Provide the [x, y] coordinate of the cell's center where the given text is located.  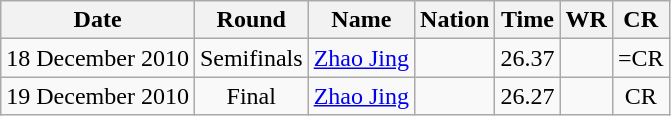
19 December 2010 [98, 96]
Date [98, 20]
18 December 2010 [98, 58]
26.37 [528, 58]
WR [586, 20]
=CR [640, 58]
Round [251, 20]
26.27 [528, 96]
Final [251, 96]
Nation [455, 20]
Time [528, 20]
Semifinals [251, 58]
Name [361, 20]
